Provide the [x, y] coordinate of the cell's center where the given text is located.  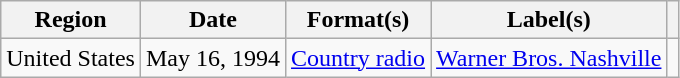
Region [71, 20]
May 16, 1994 [212, 58]
Date [212, 20]
Country radio [358, 58]
Warner Bros. Nashville [549, 58]
United States [71, 58]
Format(s) [358, 20]
Label(s) [549, 20]
